Locate the cell with the specified text and output its (x, y) center coordinate. 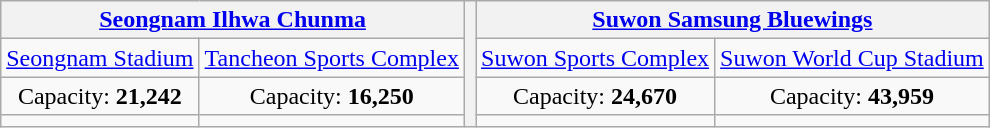
Seongnam Stadium (100, 58)
Capacity: 24,670 (596, 96)
Capacity: 21,242 (100, 96)
Suwon Samsung Bluewings (733, 20)
Suwon World Cup Stadium (852, 58)
Seongnam Ilhwa Chunma (233, 20)
Suwon Sports Complex (596, 58)
Capacity: 16,250 (332, 96)
Tancheon Sports Complex (332, 58)
Capacity: 43,959 (852, 96)
